Return (x, y) of the center of cell containing provided text 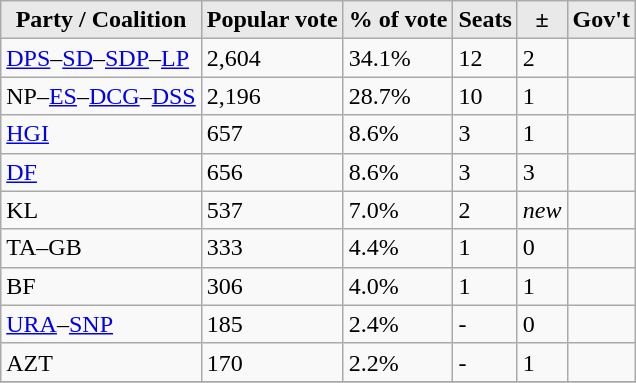
HGI (101, 134)
4.4% (398, 248)
4.0% (398, 286)
Party / Coalition (101, 20)
12 (485, 58)
AZT (101, 362)
10 (485, 96)
537 (272, 210)
657 (272, 134)
DF (101, 172)
7.0% (398, 210)
URA–SNP (101, 324)
± (542, 20)
Popular vote (272, 20)
DPS–SD–SDP–LP (101, 58)
185 (272, 324)
333 (272, 248)
new (542, 210)
% of vote (398, 20)
170 (272, 362)
TA–GB (101, 248)
Gov't (601, 20)
28.7% (398, 96)
Seats (485, 20)
306 (272, 286)
656 (272, 172)
2.4% (398, 324)
2.2% (398, 362)
BF (101, 286)
NP–ES–DCG–DSS (101, 96)
34.1% (398, 58)
KL (101, 210)
2,196 (272, 96)
2,604 (272, 58)
